Determine the [X, Y] coordinate at the center of the cell enclosing the given text.  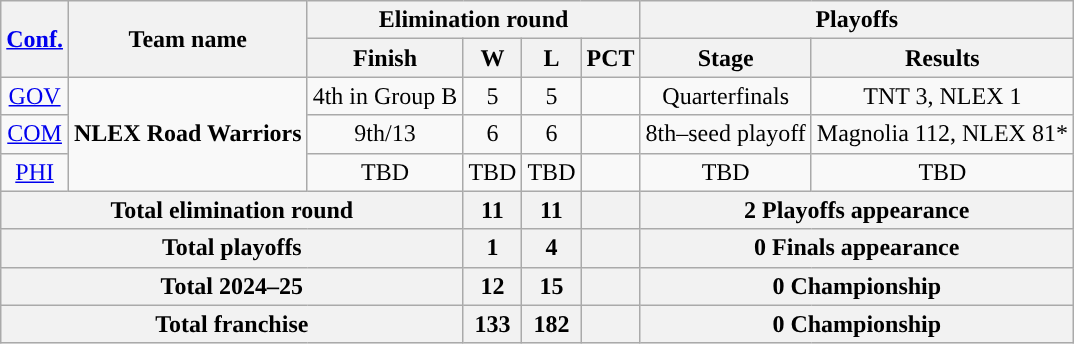
COM [35, 134]
Finish [385, 58]
GOV [35, 96]
PHI [35, 172]
4th in Group B [385, 96]
NLEX Road Warriors [188, 134]
8th–seed playoff [726, 134]
Stage [726, 58]
Total playoffs [232, 248]
1 [492, 248]
Team name [188, 39]
Total 2024–25 [232, 286]
Quarterfinals [726, 96]
9th/13 [385, 134]
182 [552, 324]
133 [492, 324]
12 [492, 286]
PCT [610, 58]
Results [942, 58]
Conf. [35, 39]
2 Playoffs appearance [856, 210]
Total franchise [232, 324]
Playoffs [856, 20]
Magnolia 112, NLEX 81* [942, 134]
L [552, 58]
TNT 3, NLEX 1 [942, 96]
W [492, 58]
4 [552, 248]
Total elimination round [232, 210]
0 Finals appearance [856, 248]
Elimination round [474, 20]
15 [552, 286]
